Output the [X, Y] coordinate of the center of the cell containing the given text.  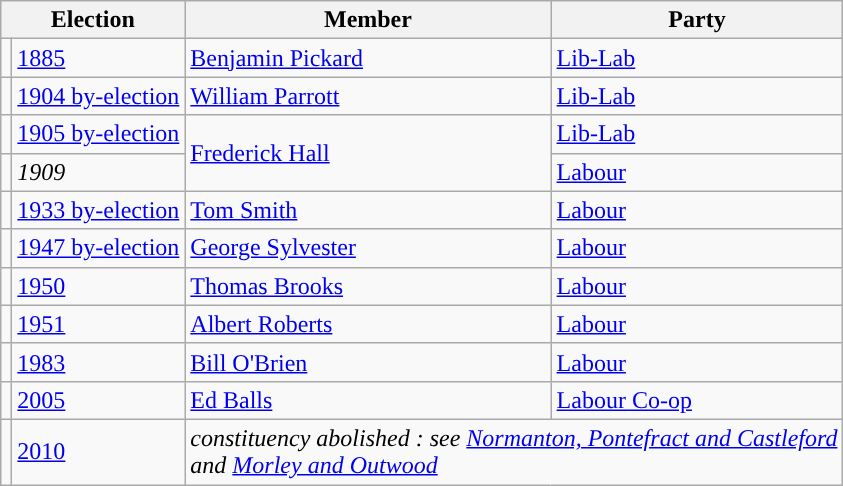
1905 by-election [98, 134]
Thomas Brooks [368, 286]
1983 [98, 362]
1947 by-election [98, 248]
1933 by-election [98, 210]
William Parrott [368, 96]
2005 [98, 400]
1904 by-election [98, 96]
Benjamin Pickard [368, 58]
Bill O'Brien [368, 362]
Member [368, 20]
Frederick Hall [368, 153]
1885 [98, 58]
constituency abolished : see Normanton, Pontefract and Castlefordand Morley and Outwood [514, 452]
2010 [98, 452]
1950 [98, 286]
Labour Co-op [697, 400]
1909 [98, 172]
1951 [98, 324]
Party [697, 20]
Ed Balls [368, 400]
Election [93, 20]
Albert Roberts [368, 324]
George Sylvester [368, 248]
Tom Smith [368, 210]
